Locate the cell with the specified text and output its (X, Y) center coordinate. 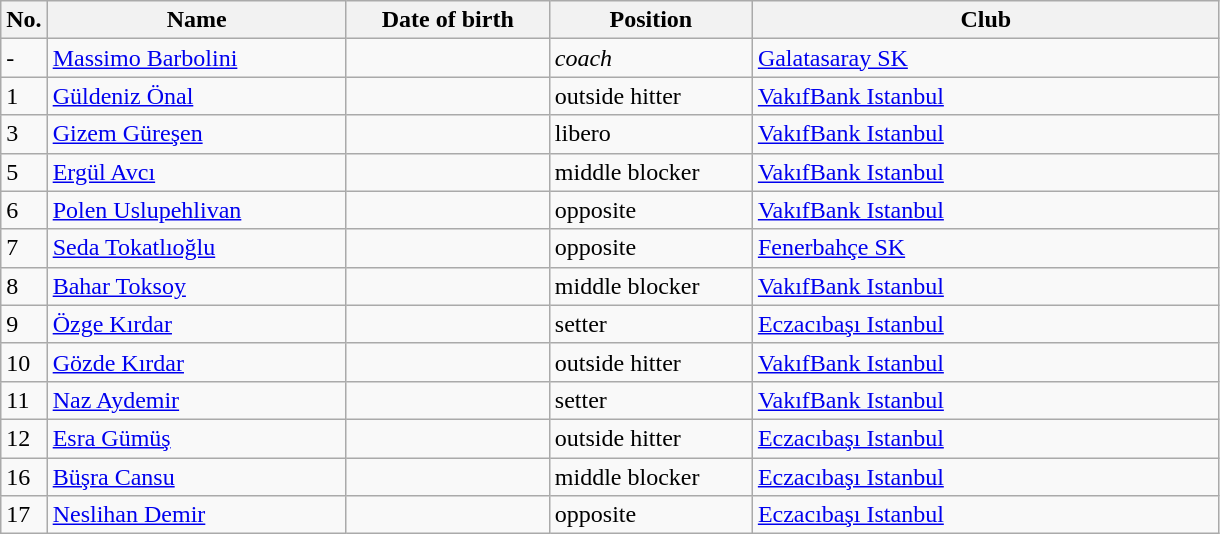
7 (24, 248)
Ergül Avcı (196, 172)
6 (24, 210)
Date of birth (448, 20)
11 (24, 400)
12 (24, 438)
Naz Aydemir (196, 400)
Polen Uslupehlivan (196, 210)
libero (650, 134)
Büşra Cansu (196, 477)
Gözde Kırdar (196, 362)
10 (24, 362)
Name (196, 20)
Güldeniz Önal (196, 96)
17 (24, 515)
16 (24, 477)
Seda Tokatlıoğlu (196, 248)
Massimo Barbolini (196, 58)
3 (24, 134)
1 (24, 96)
- (24, 58)
8 (24, 286)
No. (24, 20)
Bahar Toksoy (196, 286)
5 (24, 172)
Galatasaray SK (986, 58)
coach (650, 58)
Özge Kırdar (196, 324)
Club (986, 20)
9 (24, 324)
Position (650, 20)
Esra Gümüş (196, 438)
Neslihan Demir (196, 515)
Fenerbahçe SK (986, 248)
Gizem Güreşen (196, 134)
